Identify which cell holds the provided text, then report its (X, Y) central coordinate. 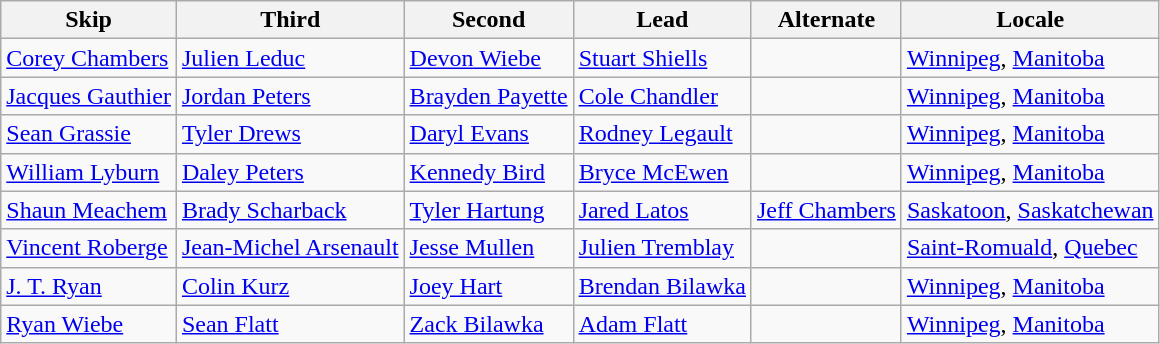
Devon Wiebe (488, 58)
Sean Flatt (290, 324)
Saint-Romuald, Quebec (1030, 248)
Stuart Shiells (662, 58)
Jordan Peters (290, 96)
Daley Peters (290, 172)
Brayden Payette (488, 96)
Tyler Hartung (488, 210)
William Lyburn (89, 172)
Daryl Evans (488, 134)
Jean-Michel Arsenault (290, 248)
Skip (89, 20)
J. T. Ryan (89, 286)
Locale (1030, 20)
Adam Flatt (662, 324)
Alternate (826, 20)
Jesse Mullen (488, 248)
Sean Grassie (89, 134)
Jacques Gauthier (89, 96)
Kennedy Bird (488, 172)
Corey Chambers (89, 58)
Rodney Legault (662, 134)
Ryan Wiebe (89, 324)
Saskatoon, Saskatchewan (1030, 210)
Joey Hart (488, 286)
Vincent Roberge (89, 248)
Brendan Bilawka (662, 286)
Jeff Chambers (826, 210)
Bryce McEwen (662, 172)
Tyler Drews (290, 134)
Brady Scharback (290, 210)
Julien Tremblay (662, 248)
Jared Latos (662, 210)
Zack Bilawka (488, 324)
Third (290, 20)
Cole Chandler (662, 96)
Shaun Meachem (89, 210)
Julien Leduc (290, 58)
Colin Kurz (290, 286)
Second (488, 20)
Lead (662, 20)
